Pinpoint the cell where the given text exists, returning its (X, Y) midpoint coordinate. 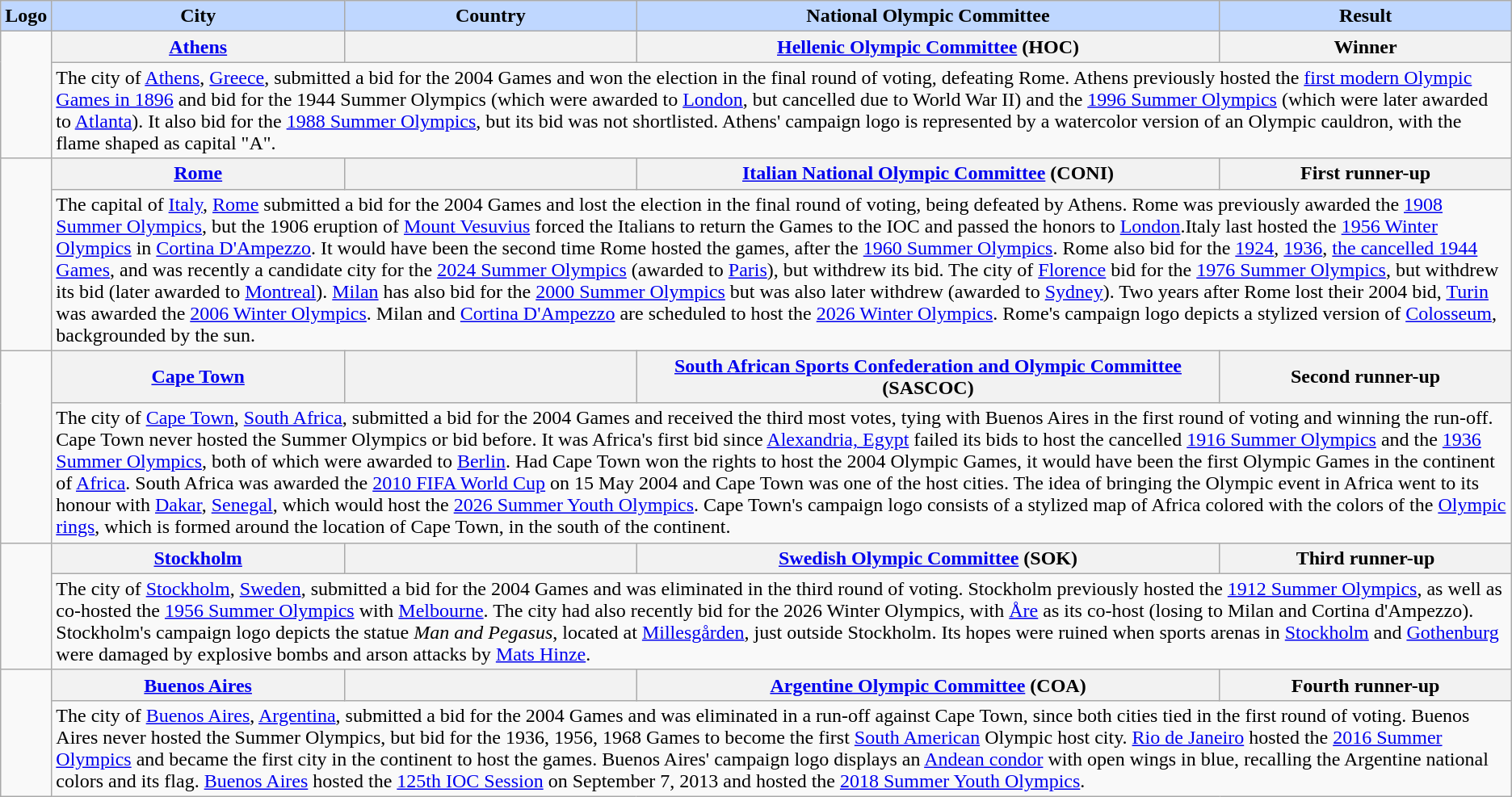
Second runner-up (1365, 376)
South African Sports Confederation and Olympic Committee (SASCOC) (928, 376)
Cape Town (199, 376)
Result (1365, 16)
Winner (1365, 47)
City (199, 16)
Argentine Olympic Committee (COA) (928, 685)
Stockholm (199, 558)
Country (490, 16)
Hellenic Olympic Committee (HOC) (928, 47)
Athens (199, 47)
Third runner-up (1365, 558)
Logo (26, 16)
Fourth runner-up (1365, 685)
First runner-up (1365, 174)
National Olympic Committee (928, 16)
Swedish Olympic Committee (SOK) (928, 558)
Rome (199, 174)
Italian National Olympic Committee (CONI) (928, 174)
Buenos Aires (199, 685)
